Extract the [X, Y] coordinate from the center of the cell holding the provided text.  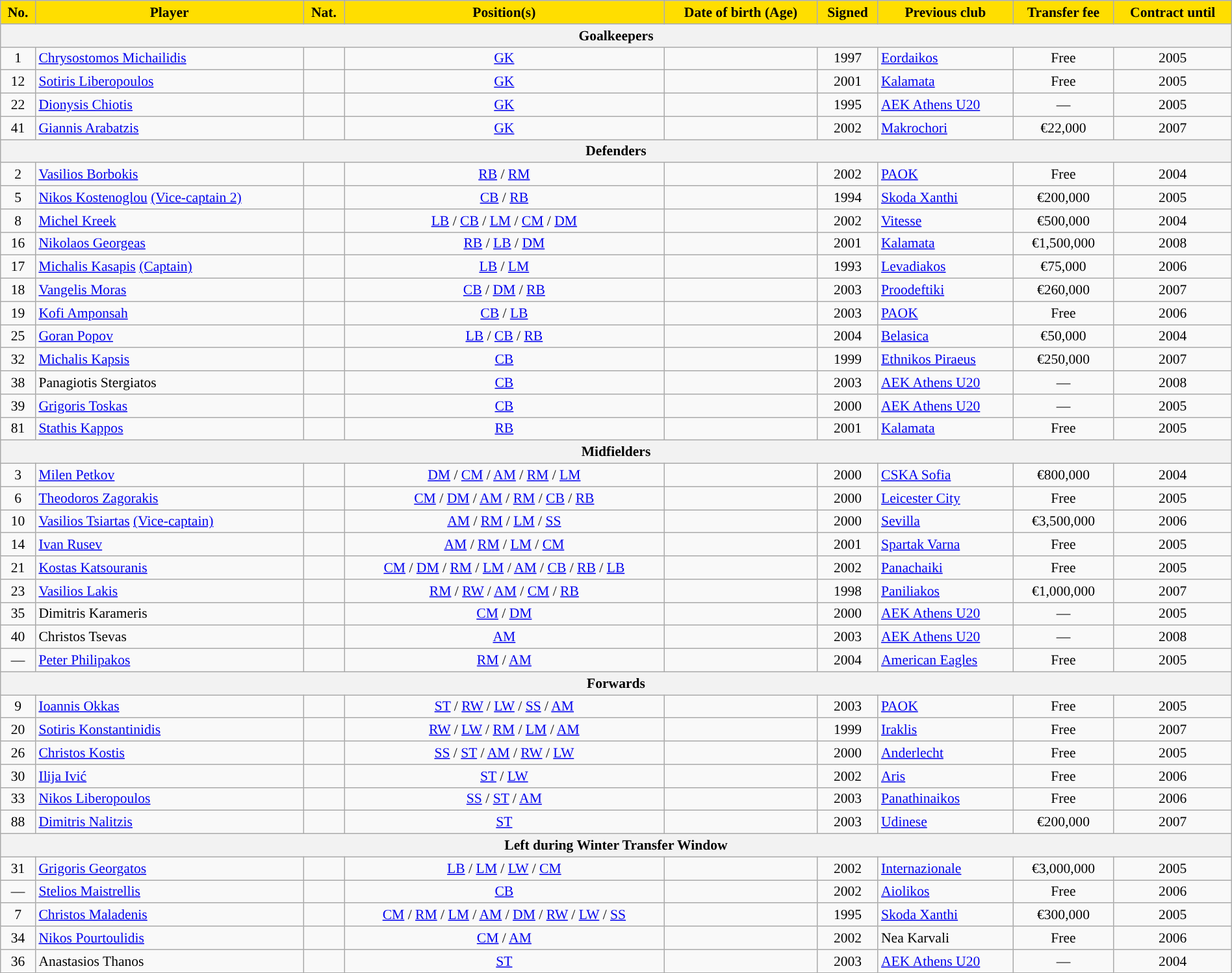
Vitesse [945, 221]
23 [18, 591]
6 [18, 498]
AM / RM / LM / CM [504, 545]
Sotiris Liberopoulos [169, 82]
Goalkeepers [616, 36]
CSKA Sofia [945, 475]
Vasilios Tsiartas (Vice-captain) [169, 522]
RM / AM [504, 661]
Makrochori [945, 128]
Paniliakos [945, 591]
€3,500,000 [1063, 522]
€300,000 [1063, 915]
Levadiakos [945, 267]
SS / ST / AM / RW / LW [504, 753]
Sotiris Konstantinidis [169, 730]
1993 [847, 267]
Ivan Rusev [169, 545]
Proodeftiki [945, 290]
Theodoros Zagorakis [169, 498]
CB / DM / RB [504, 290]
Midfielders [616, 452]
Vangelis Moras [169, 290]
Kostas Katsouranis [169, 568]
2 [18, 175]
RW / LW / RM / LM / AM [504, 730]
Aris [945, 776]
Panathinaikos [945, 799]
Giannis Arabatzis [169, 128]
LB / CB / RB [504, 336]
Christos Kostis [169, 753]
CM / DM [504, 614]
Michalis Kapsis [169, 360]
Peter Philipakos [169, 661]
12 [18, 82]
31 [18, 868]
Anderlecht [945, 753]
Signed [847, 12]
Dionysis Chiotis [169, 105]
Christos Tsevas [169, 637]
18 [18, 290]
Eordaikos [945, 58]
26 [18, 753]
Iraklis [945, 730]
Ethnikos Piraeus [945, 360]
Dimitris Nalitzis [169, 822]
34 [18, 938]
ST / LW [504, 776]
Vasilios Lakis [169, 591]
3 [18, 475]
CM / DM / RM / LM / AM / CB / RB / LB [504, 568]
35 [18, 614]
30 [18, 776]
LB / LM / LW / CM [504, 868]
Nat. [324, 12]
CM / DM / AM / RM / CB / RB [504, 498]
Sevilla [945, 522]
Previous club [945, 12]
Goran Popov [169, 336]
Michel Kreek [169, 221]
1994 [847, 197]
€800,000 [1063, 475]
AM [504, 637]
Stelios Maistrellis [169, 892]
22 [18, 105]
RB / RM [504, 175]
Internazionale [945, 868]
Stathis Kappos [169, 429]
Nikos Pourtoulidis [169, 938]
Aiolikos [945, 892]
10 [18, 522]
Player [169, 12]
40 [18, 637]
Panachaiki [945, 568]
CM / RM / LM / AM / DM / RW / LW / SS [504, 915]
€1,500,000 [1063, 244]
14 [18, 545]
RM / RW / AM / CM / RB [504, 591]
Transfer fee [1063, 12]
38 [18, 383]
Milen Petkov [169, 475]
Kofi Amponsah [169, 313]
Panagiotis Stergiatos [169, 383]
20 [18, 730]
Ilija Ivić [169, 776]
DM / CM / AM / RM / LM [504, 475]
81 [18, 429]
36 [18, 961]
Contract until [1172, 12]
No. [18, 12]
RB [504, 429]
88 [18, 822]
Anastasios Thanos [169, 961]
33 [18, 799]
1 [18, 58]
€1,000,000 [1063, 591]
7 [18, 915]
ST / RW / LW / SS / AM [504, 707]
Chrysostomos Michailidis [169, 58]
Nikos Kostenoglou (Vice-captain 2) [169, 197]
1997 [847, 58]
Nikolaos Georgeas [169, 244]
Nikos Liberopoulos [169, 799]
CB / LB [504, 313]
AM / RM / LM / SS [504, 522]
39 [18, 406]
9 [18, 707]
Position(s) [504, 12]
21 [18, 568]
RB / LB / DM [504, 244]
American Eagles [945, 661]
19 [18, 313]
Grigoris Toskas [169, 406]
Dimitris Karameris [169, 614]
SS / ST / AM [504, 799]
CB / RB [504, 197]
Leicester City [945, 498]
€50,000 [1063, 336]
Udinese [945, 822]
Nea Karvali [945, 938]
17 [18, 267]
32 [18, 360]
LB / CB / LM / CM / DM [504, 221]
€250,000 [1063, 360]
25 [18, 336]
Spartak Varna [945, 545]
Grigoris Georgatos [169, 868]
Christos Maladenis [169, 915]
Defenders [616, 151]
€75,000 [1063, 267]
€500,000 [1063, 221]
16 [18, 244]
Ioannis Okkas [169, 707]
CM / AM [504, 938]
8 [18, 221]
Left during Winter Transfer Window [616, 846]
Forwards [616, 683]
Date of birth (Age) [741, 12]
1998 [847, 591]
€3,000,000 [1063, 868]
€22,000 [1063, 128]
5 [18, 197]
Vasilios Borbokis [169, 175]
Belasica [945, 336]
41 [18, 128]
Michalis Kasapis (Captain) [169, 267]
LB / LM [504, 267]
€260,000 [1063, 290]
